Determine the (x, y) coordinate at the center of the cell enclosing the given text.  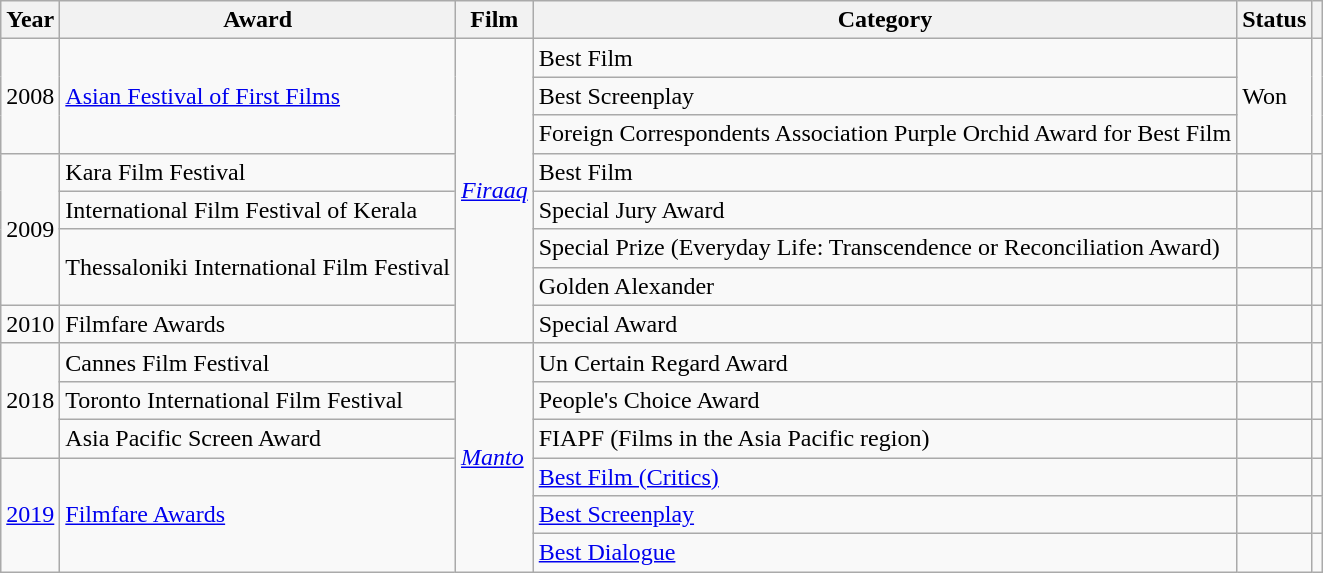
Asian Festival of First Films (258, 96)
Best Film (Critics) (884, 477)
People's Choice Award (884, 400)
FIAPF (Films in the Asia Pacific region) (884, 438)
Film (494, 20)
Thessaloniki International Film Festival (258, 267)
Best Dialogue (884, 553)
Special Prize (Everyday Life: Transcendence or Reconciliation Award) (884, 248)
Golden Alexander (884, 286)
2019 (30, 515)
Category (884, 20)
Toronto International Film Festival (258, 400)
Special Jury Award (884, 210)
Special Award (884, 324)
2008 (30, 96)
2010 (30, 324)
Cannes Film Festival (258, 362)
Firaaq (494, 191)
Kara Film Festival (258, 172)
Foreign Correspondents Association Purple Orchid Award for Best Film (884, 134)
Un Certain Regard Award (884, 362)
2018 (30, 400)
Manto (494, 457)
International Film Festival of Kerala (258, 210)
Won (1274, 96)
Award (258, 20)
2009 (30, 229)
Status (1274, 20)
Year (30, 20)
Asia Pacific Screen Award (258, 438)
